Determine the [x, y] coordinate at the center of the cell enclosing the given text.  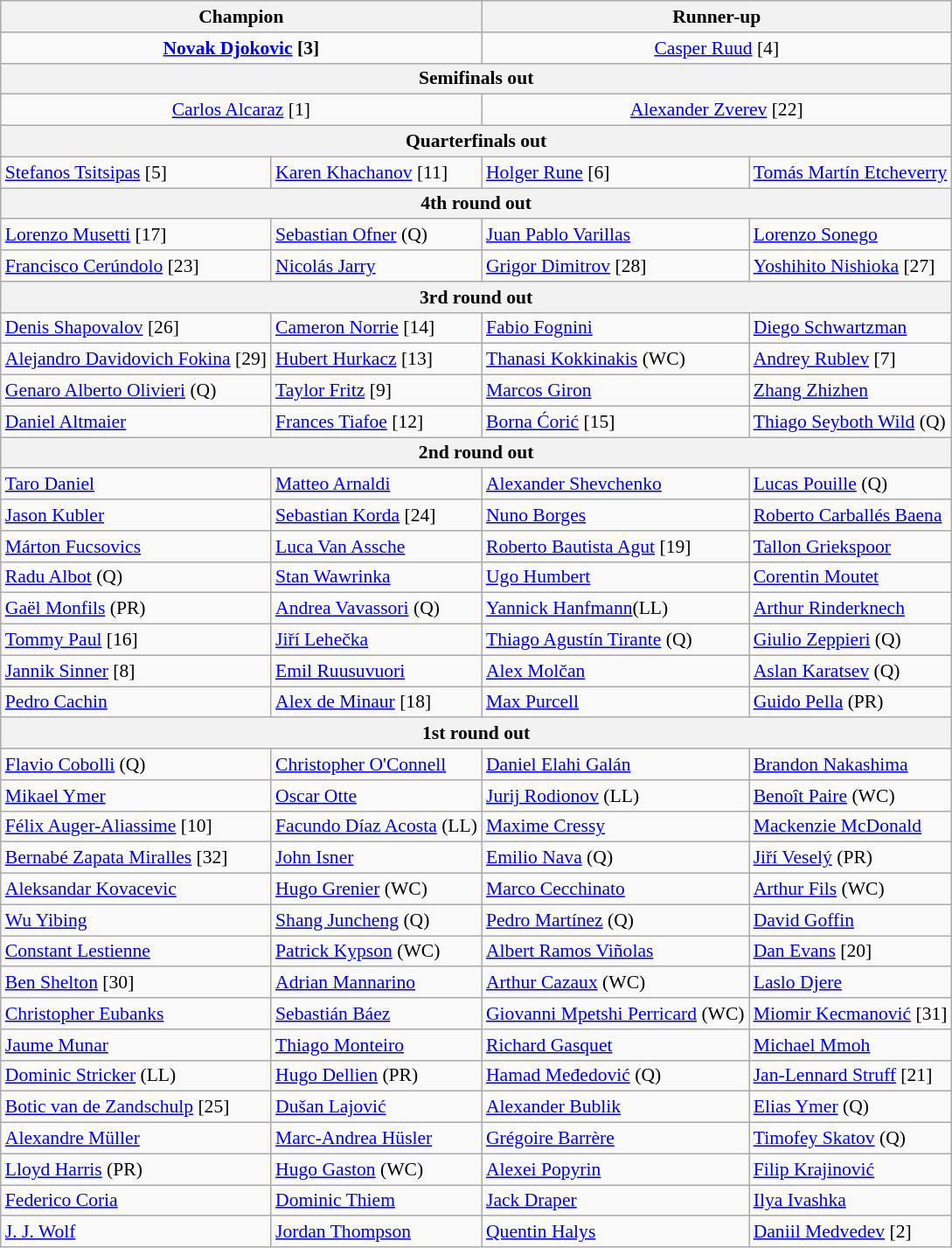
Dominic Stricker (LL) [136, 1076]
Wu Yibing [136, 920]
Dominic Thiem [376, 1201]
Alexander Zverev [22] [717, 110]
Oscar Otte [376, 796]
Giovanni Mpetshi Perricard (WC) [615, 1014]
Hugo Dellien (PR) [376, 1076]
Lloyd Harris (PR) [136, 1169]
Jannik Sinner [8] [136, 671]
Sebastian Ofner (Q) [376, 235]
Tommy Paul [16] [136, 640]
Holger Rune [6] [615, 172]
Lucas Pouille (Q) [851, 485]
Fabio Fognini [615, 328]
4th round out [476, 204]
Stefanos Tsitsipas [5] [136, 172]
Quentin Halys [615, 1232]
Laslo Djere [851, 983]
David Goffin [851, 920]
Guido Pella (PR) [851, 702]
3rd round out [476, 297]
Arthur Fils (WC) [851, 889]
Alex de Minaur [18] [376, 702]
Runner-up [717, 17]
Sebastián Báez [376, 1014]
Jason Kubler [136, 515]
Champion [241, 17]
Gaël Monfils (PR) [136, 609]
Nuno Borges [615, 515]
Radu Albot (Q) [136, 577]
Michael Mmoh [851, 1045]
Ben Shelton [30] [136, 983]
Pedro Martínez (Q) [615, 920]
Marco Cecchinato [615, 889]
Alex Molčan [615, 671]
Arthur Cazaux (WC) [615, 983]
Emilio Nava (Q) [615, 858]
Marc-Andrea Hüsler [376, 1139]
Quarterfinals out [476, 142]
Shang Juncheng (Q) [376, 920]
Alexandre Müller [136, 1139]
Adrian Mannarino [376, 983]
1st round out [476, 734]
Tomás Martín Etcheverry [851, 172]
Hubert Hurkacz [13] [376, 359]
Mackenzie McDonald [851, 826]
Carlos Alcaraz [1] [241, 110]
Daniel Elahi Galán [615, 764]
Max Purcell [615, 702]
Roberto Carballés Baena [851, 515]
Genaro Alberto Olivieri (Q) [136, 391]
Hamad Međedović (Q) [615, 1076]
Zhang Zhizhen [851, 391]
Lorenzo Sonego [851, 235]
Maxime Cressy [615, 826]
Richard Gasquet [615, 1045]
Roberto Bautista Agut [19] [615, 547]
Alejandro Davidovich Fokina [29] [136, 359]
Frances Tiafoe [12] [376, 422]
Jiří Lehečka [376, 640]
Pedro Cachin [136, 702]
John Isner [376, 858]
Jurij Rodionov (LL) [615, 796]
Jack Draper [615, 1201]
Aleksandar Kovacevic [136, 889]
Benoît Paire (WC) [851, 796]
Albert Ramos Viñolas [615, 952]
Christopher O'Connell [376, 764]
Ugo Humbert [615, 577]
Alexander Bublik [615, 1107]
Yoshihito Nishioka [27] [851, 266]
Francisco Cerúndolo [23] [136, 266]
Sebastian Korda [24] [376, 515]
Timofey Skatov (Q) [851, 1139]
Thiago Monteiro [376, 1045]
Brandon Nakashima [851, 764]
Filip Krajinović [851, 1169]
Bernabé Zapata Miralles [32] [136, 858]
Hugo Gaston (WC) [376, 1169]
Grégoire Barrère [615, 1139]
Christopher Eubanks [136, 1014]
Thanasi Kokkinakis (WC) [615, 359]
Luca Van Assche [376, 547]
Andrea Vavassori (Q) [376, 609]
Taro Daniel [136, 485]
2nd round out [476, 453]
Semifinals out [476, 79]
Jordan Thompson [376, 1232]
Federico Coria [136, 1201]
Márton Fucsovics [136, 547]
Daniil Medvedev [2] [851, 1232]
Stan Wawrinka [376, 577]
Hugo Grenier (WC) [376, 889]
Félix Auger-Aliassime [10] [136, 826]
Dan Evans [20] [851, 952]
Alexei Popyrin [615, 1169]
Lorenzo Musetti [17] [136, 235]
Botic van de Zandschulp [25] [136, 1107]
Corentin Moutet [851, 577]
Jiří Veselý (PR) [851, 858]
Karen Khachanov [11] [376, 172]
Grigor Dimitrov [28] [615, 266]
Patrick Kypson (WC) [376, 952]
Thiago Agustín Tirante (Q) [615, 640]
Andrey Rublev [7] [851, 359]
Alexander Shevchenko [615, 485]
Yannick Hanfmann(LL) [615, 609]
Ilya Ivashka [851, 1201]
Flavio Cobolli (Q) [136, 764]
Denis Shapovalov [26] [136, 328]
Facundo Díaz Acosta (LL) [376, 826]
Mikael Ymer [136, 796]
Taylor Fritz [9] [376, 391]
Matteo Arnaldi [376, 485]
Arthur Rinderknech [851, 609]
Casper Ruud [4] [717, 48]
Giulio Zeppieri (Q) [851, 640]
Constant Lestienne [136, 952]
Novak Djokovic [3] [241, 48]
Miomir Kecmanović [31] [851, 1014]
Aslan Karatsev (Q) [851, 671]
Daniel Altmaier [136, 422]
Jan-Lennard Struff [21] [851, 1076]
Emil Ruusuvuori [376, 671]
Nicolás Jarry [376, 266]
Elias Ymer (Q) [851, 1107]
Diego Schwartzman [851, 328]
J. J. Wolf [136, 1232]
Marcos Giron [615, 391]
Cameron Norrie [14] [376, 328]
Juan Pablo Varillas [615, 235]
Borna Ćorić [15] [615, 422]
Dušan Lajović [376, 1107]
Thiago Seyboth Wild (Q) [851, 422]
Tallon Griekspoor [851, 547]
Jaume Munar [136, 1045]
